Provide the (x, y) coordinate of the cell's center where the given text is located.  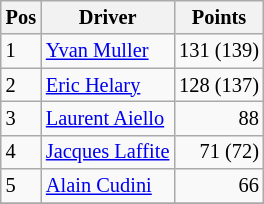
131 (139) (219, 51)
4 (21, 152)
Driver (108, 17)
Eric Helary (108, 85)
Points (219, 17)
Laurent Aiello (108, 118)
2 (21, 85)
66 (219, 186)
Yvan Muller (108, 51)
71 (72) (219, 152)
1 (21, 51)
5 (21, 186)
3 (21, 118)
Jacques Laffite (108, 152)
Alain Cudini (108, 186)
128 (137) (219, 85)
88 (219, 118)
Pos (21, 17)
